Provide the [x, y] coordinate of the cell's center where the given text is located.  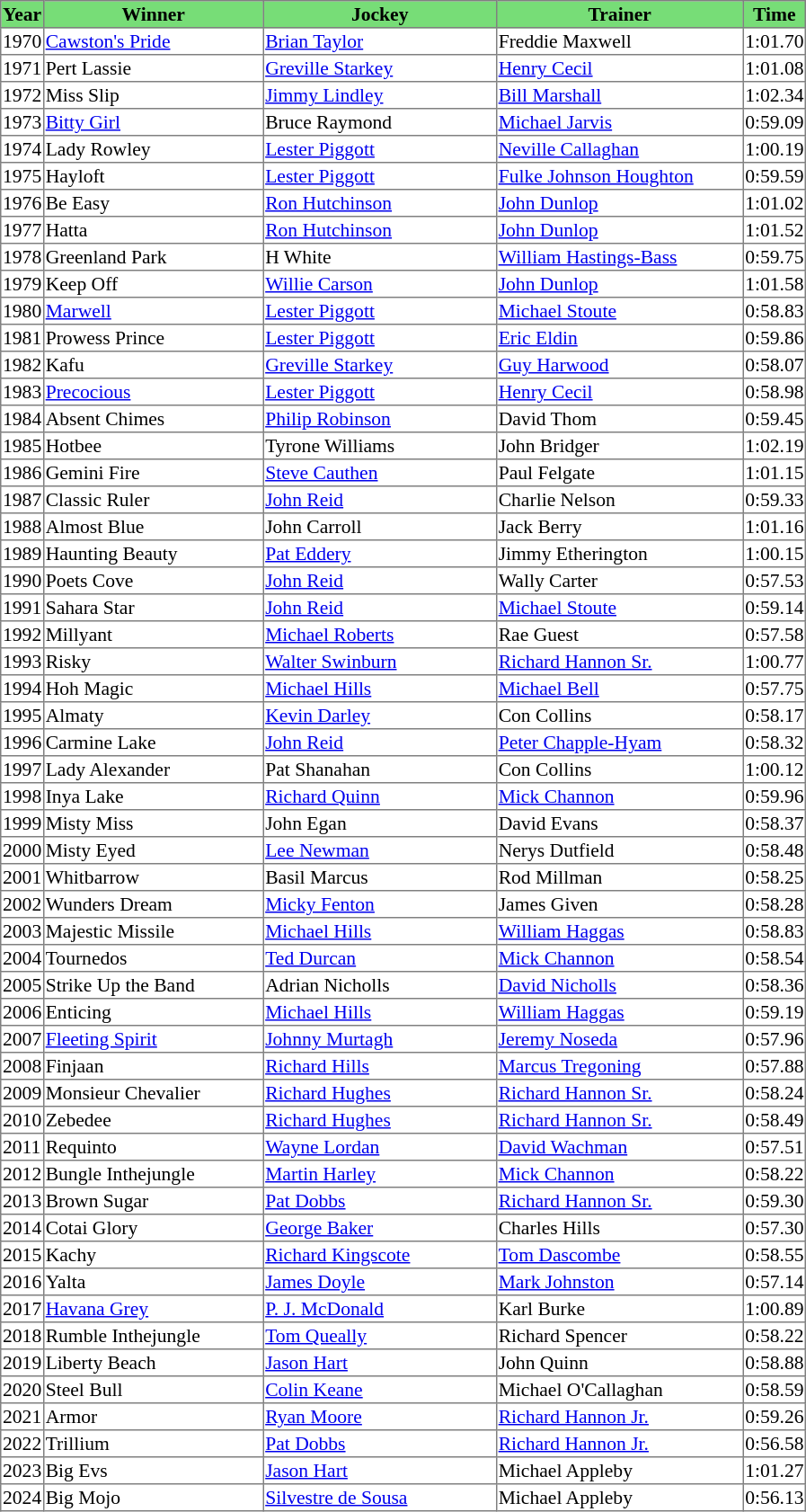
Be Easy [153, 203]
0:59.33 [775, 500]
Prowess Prince [153, 338]
0:58.25 [775, 877]
Jimmy Etherington [619, 554]
0:57.51 [775, 1147]
1978 [22, 257]
Silvestre de Sousa [380, 1498]
1986 [22, 473]
Freddie Maxwell [619, 41]
Steel Bull [153, 1390]
John Quinn [619, 1363]
1997 [22, 769]
0:59.09 [775, 122]
1989 [22, 554]
Keep Off [153, 284]
Mark Johnston [619, 1282]
H White [380, 257]
Jack Berry [619, 527]
0:58.54 [775, 958]
1987 [22, 500]
0:58.37 [775, 823]
1976 [22, 203]
Brown Sugar [153, 1201]
2011 [22, 1147]
Ryan Moore [380, 1417]
Jeremy Noseda [619, 1039]
Big Evs [153, 1471]
2005 [22, 985]
Hoh Magic [153, 689]
Strike Up the Band [153, 985]
2002 [22, 904]
0:59.45 [775, 419]
2009 [22, 1093]
0:59.30 [775, 1201]
Miss Slip [153, 95]
Adrian Nicholls [380, 985]
Big Mojo [153, 1498]
John Carroll [380, 527]
0:58.48 [775, 850]
0:58.07 [775, 365]
Johnny Murtagh [380, 1039]
Finjaan [153, 1066]
2014 [22, 1228]
Fleeting Spirit [153, 1039]
Wunders Dream [153, 904]
1970 [22, 41]
0:59.86 [775, 338]
2016 [22, 1282]
1:01.02 [775, 203]
2000 [22, 850]
1994 [22, 689]
1991 [22, 608]
Nerys Dutfield [619, 850]
Charles Hills [619, 1228]
James Doyle [380, 1282]
1977 [22, 230]
2013 [22, 1201]
0:58.88 [775, 1363]
Kafu [153, 365]
Gemini Fire [153, 473]
0:57.30 [775, 1228]
Kachy [153, 1255]
Year [22, 14]
1:02.34 [775, 95]
1:01.15 [775, 473]
0:58.17 [775, 716]
2017 [22, 1309]
Bungle Inthejungle [153, 1174]
Richard Spencer [619, 1336]
1999 [22, 823]
2010 [22, 1120]
1:01.27 [775, 1471]
2021 [22, 1417]
Philip Robinson [380, 419]
Basil Marcus [380, 877]
2004 [22, 958]
1:01.70 [775, 41]
Michael Roberts [380, 635]
2001 [22, 877]
Paul Felgate [619, 473]
Havana Grey [153, 1309]
2008 [22, 1066]
David Nicholls [619, 985]
Richard Quinn [380, 796]
Colin Keane [380, 1390]
Misty Eyed [153, 850]
Trillium [153, 1444]
Tom Queally [380, 1336]
1993 [22, 662]
1:00.77 [775, 662]
0:57.53 [775, 581]
Classic Ruler [153, 500]
Liberty Beach [153, 1363]
Rumble Inthejungle [153, 1336]
Carmine Lake [153, 743]
Rod Millman [619, 877]
Greenland Park [153, 257]
Cawston's Pride [153, 41]
2024 [22, 1498]
0:58.98 [775, 392]
Walter Swinburn [380, 662]
2023 [22, 1471]
Lady Rowley [153, 149]
Richard Hills [380, 1066]
P. J. McDonald [380, 1309]
Guy Harwood [619, 365]
1974 [22, 149]
Lee Newman [380, 850]
Marcus Tregoning [619, 1066]
Misty Miss [153, 823]
1971 [22, 68]
Requinto [153, 1147]
Tom Dascombe [619, 1255]
1996 [22, 743]
Tyrone Williams [380, 446]
Hatta [153, 230]
Cotai Glory [153, 1228]
0:58.59 [775, 1390]
Fulke Johnson Houghton [619, 176]
0:58.28 [775, 904]
Micky Fenton [380, 904]
1981 [22, 338]
1990 [22, 581]
Martin Harley [380, 1174]
2007 [22, 1039]
Michael Bell [619, 689]
Hotbee [153, 446]
Neville Callaghan [619, 149]
Kevin Darley [380, 716]
2022 [22, 1444]
Marwell [153, 311]
Richard Kingscote [380, 1255]
1985 [22, 446]
1:01.16 [775, 527]
0:59.19 [775, 1012]
Poets Cove [153, 581]
Pat Shanahan [380, 769]
1:01.58 [775, 284]
0:57.14 [775, 1282]
Wally Carter [619, 581]
Jockey [380, 14]
0:58.32 [775, 743]
0:57.58 [775, 635]
1992 [22, 635]
1983 [22, 392]
Tournedos [153, 958]
1988 [22, 527]
0:56.58 [775, 1444]
Armor [153, 1417]
1975 [22, 176]
David Evans [619, 823]
Wayne Lordan [380, 1147]
Peter Chapple-Hyam [619, 743]
0:56.13 [775, 1498]
Millyant [153, 635]
Haunting Beauty [153, 554]
2006 [22, 1012]
2012 [22, 1174]
0:57.75 [775, 689]
0:58.55 [775, 1255]
1:00.15 [775, 554]
Inya Lake [153, 796]
2003 [22, 931]
Willie Carson [380, 284]
Time [775, 14]
David Thom [619, 419]
1998 [22, 796]
Risky [153, 662]
Bitty Girl [153, 122]
Enticing [153, 1012]
1980 [22, 311]
2018 [22, 1336]
1:00.12 [775, 769]
William Hastings-Bass [619, 257]
1:01.08 [775, 68]
Rae Guest [619, 635]
Almaty [153, 716]
Absent Chimes [153, 419]
Bruce Raymond [380, 122]
0:59.14 [775, 608]
Karl Burke [619, 1309]
0:57.88 [775, 1066]
0:59.26 [775, 1417]
2020 [22, 1390]
Brian Taylor [380, 41]
Charlie Nelson [619, 500]
1:01.52 [775, 230]
1:00.19 [775, 149]
0:58.49 [775, 1120]
1982 [22, 365]
2015 [22, 1255]
Whitbarrow [153, 877]
Sahara Star [153, 608]
1984 [22, 419]
Pat Eddery [380, 554]
0:58.36 [775, 985]
Ted Durcan [380, 958]
Winner [153, 14]
James Given [619, 904]
Michael Jarvis [619, 122]
0:59.96 [775, 796]
Eric Eldin [619, 338]
Bill Marshall [619, 95]
1973 [22, 122]
0:58.24 [775, 1093]
0:59.59 [775, 176]
0:57.96 [775, 1039]
Lady Alexander [153, 769]
Majestic Missile [153, 931]
1972 [22, 95]
Jimmy Lindley [380, 95]
Yalta [153, 1282]
1:02.19 [775, 446]
John Bridger [619, 446]
Steve Cauthen [380, 473]
Hayloft [153, 176]
Monsieur Chevalier [153, 1093]
1:00.89 [775, 1309]
George Baker [380, 1228]
2019 [22, 1363]
David Wachman [619, 1147]
Trainer [619, 14]
Zebedee [153, 1120]
John Egan [380, 823]
0:59.75 [775, 257]
Pert Lassie [153, 68]
Almost Blue [153, 527]
1995 [22, 716]
1979 [22, 284]
Precocious [153, 392]
Michael O'Callaghan [619, 1390]
